Detect which cell encompasses the target text, then output its (X, Y) center coordinate. 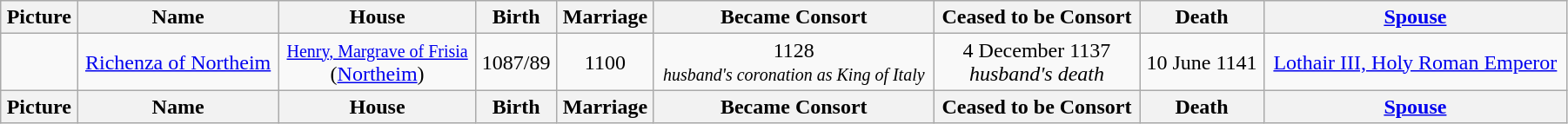
Richenza of Northeim (178, 62)
10 June 1141 (1203, 62)
4 December 1137husband's death (1037, 62)
Lothair III, Holy Roman Emperor (1415, 62)
1128husband's coronation as King of Italy (794, 62)
1087/89 (517, 62)
Henry, Margrave of Frisia(Northeim) (377, 62)
1100 (605, 62)
